Locate the cell with the specified text and output its (x, y) center coordinate. 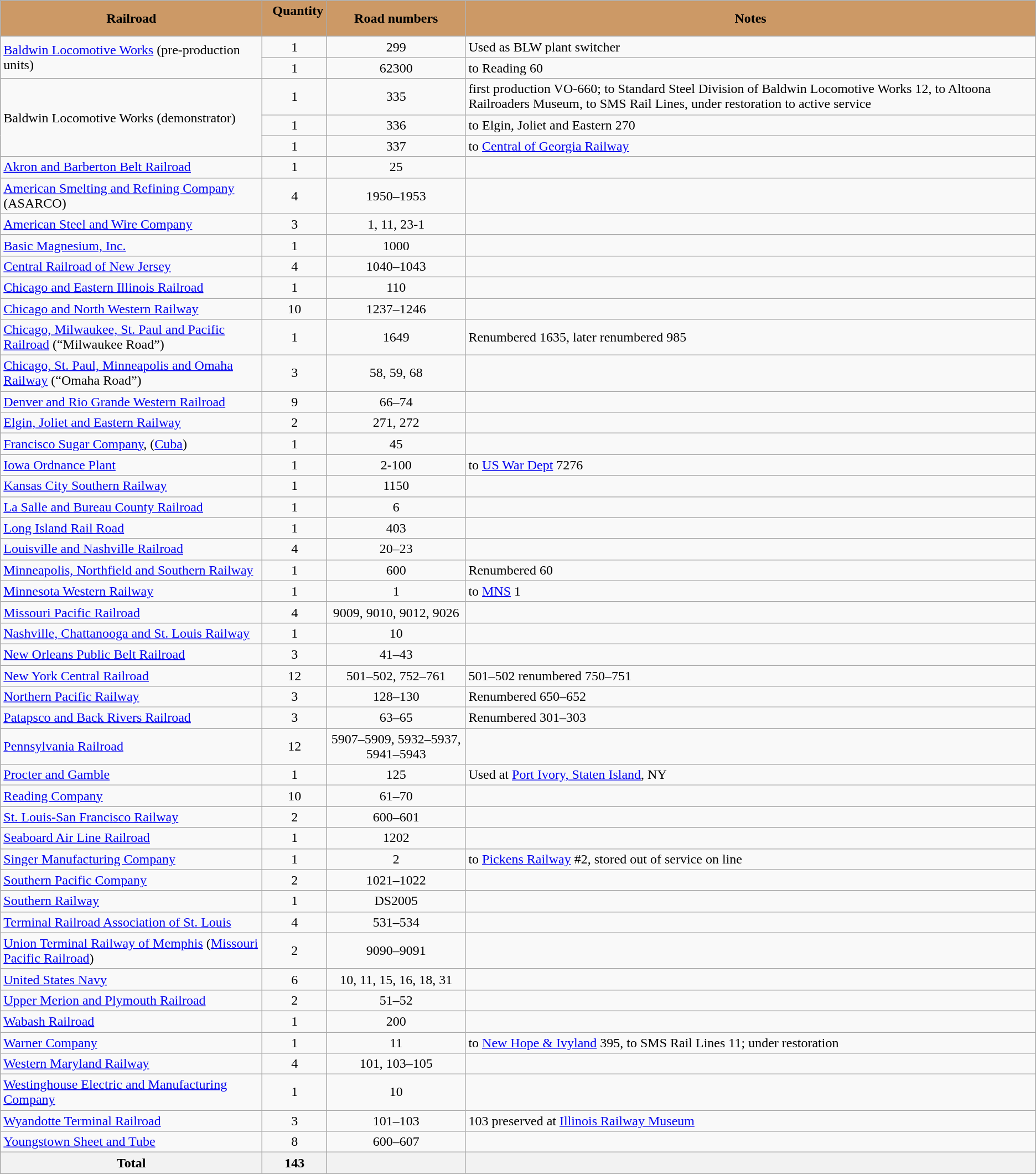
Minnesota Western Railway (132, 591)
501–502, 752–761 (396, 676)
Patapsco and Back Rivers Railroad (132, 718)
200 (396, 1021)
Upper Merion and Plymouth Railroad (132, 1000)
American Smelting and Refining Company (ASARCO) (132, 196)
Terminal Railroad Association of St. Louis (132, 922)
Singer Manufacturing Company (132, 859)
Westinghouse Electric and Manufacturing Company (132, 1093)
Chicago and Eastern Illinois Railroad (132, 287)
51–52 (396, 1000)
La Salle and Bureau County Railroad (132, 507)
45 (396, 444)
101, 103–105 (396, 1064)
271, 272 (396, 423)
Central Railroad of New Jersey (132, 266)
58, 59, 68 (396, 373)
Renumbered 650–652 (750, 697)
Akron and Barberton Belt Railroad (132, 167)
Baldwin Locomotive Works (pre-production units) (132, 58)
Minneapolis, Northfield and Southern Railway (132, 570)
Chicago, St. Paul, Minneapolis and Omaha Railway (“Omaha Road”) (132, 373)
Used as BLW plant switcher (750, 47)
1150 (396, 486)
600–601 (396, 817)
11 (396, 1042)
143 (294, 1163)
Reading Company (132, 796)
600 (396, 570)
Renumbered 1635, later renumbered 985 (750, 338)
25 (396, 167)
110 (396, 287)
American Steel and Wire Company (132, 224)
5907–5909, 5932–5937, 5941–5943 (396, 746)
66–74 (396, 402)
Long Island Rail Road (132, 528)
1237–1246 (396, 308)
Western Maryland Railway (132, 1064)
Procter and Gamble (132, 775)
1000 (396, 245)
Basic Magnesium, Inc. (132, 245)
10, 11, 15, 16, 18, 31 (396, 979)
Francisco Sugar Company, (Cuba) (132, 444)
1040–1043 (396, 266)
336 (396, 125)
299 (396, 47)
125 (396, 775)
101–103 (396, 1121)
Missouri Pacific Railroad (132, 612)
Renumbered 301–303 (750, 718)
1950–1953 (396, 196)
Youngstown Sheet and Tube (132, 1142)
9 (294, 402)
63–65 (396, 718)
1202 (396, 838)
Wyandotte Terminal Railroad (132, 1121)
Southern Railway (132, 901)
to New Hope & Ivyland 395, to SMS Rail Lines 11; under restoration (750, 1042)
Iowa Ordnance Plant (132, 465)
600–607 (396, 1142)
61–70 (396, 796)
to Reading 60 (750, 68)
to Pickens Railway #2, stored out of service on line (750, 859)
United States Navy (132, 979)
Pennsylvania Railroad (132, 746)
Warner Company (132, 1042)
Notes (750, 19)
Used at Port Ivory, Staten Island, NY (750, 775)
Denver and Rio Grande Western Railroad (132, 402)
337 (396, 146)
335 (396, 96)
1, 11, 23-1 (396, 224)
Quantity (294, 19)
128–130 (396, 697)
2-100 (396, 465)
62300 (396, 68)
Road numbers (396, 19)
41–43 (396, 654)
to Central of Georgia Railway (750, 146)
to US War Dept 7276 (750, 465)
20–23 (396, 549)
Kansas City Southern Railway (132, 486)
1649 (396, 338)
Seaboard Air Line Railroad (132, 838)
Southern Pacific Company (132, 880)
St. Louis-San Francisco Railway (132, 817)
8 (294, 1142)
Elgin, Joliet and Eastern Railway (132, 423)
Chicago and North Western Railway (132, 308)
Nashville, Chattanooga and St. Louis Railway (132, 633)
to Elgin, Joliet and Eastern 270 (750, 125)
Chicago, Milwaukee, St. Paul and Pacific Railroad (“Milwaukee Road”) (132, 338)
to MNS 1 (750, 591)
Wabash Railroad (132, 1021)
531–534 (396, 922)
403 (396, 528)
Louisville and Nashville Railroad (132, 549)
New Orleans Public Belt Railroad (132, 654)
Northern Pacific Railway (132, 697)
Baldwin Locomotive Works (demonstrator) (132, 117)
Railroad (132, 19)
New York Central Railroad (132, 676)
9090–9091 (396, 951)
DS2005 (396, 901)
103 preserved at Illinois Railway Museum (750, 1121)
Renumbered 60 (750, 570)
501–502 renumbered 750–751 (750, 676)
Union Terminal Railway of Memphis (Missouri Pacific Railroad) (132, 951)
1021–1022 (396, 880)
9009, 9010, 9012, 9026 (396, 612)
Total (132, 1163)
